Search for the cell housing the specified text and yield its (X, Y) center coordinate. 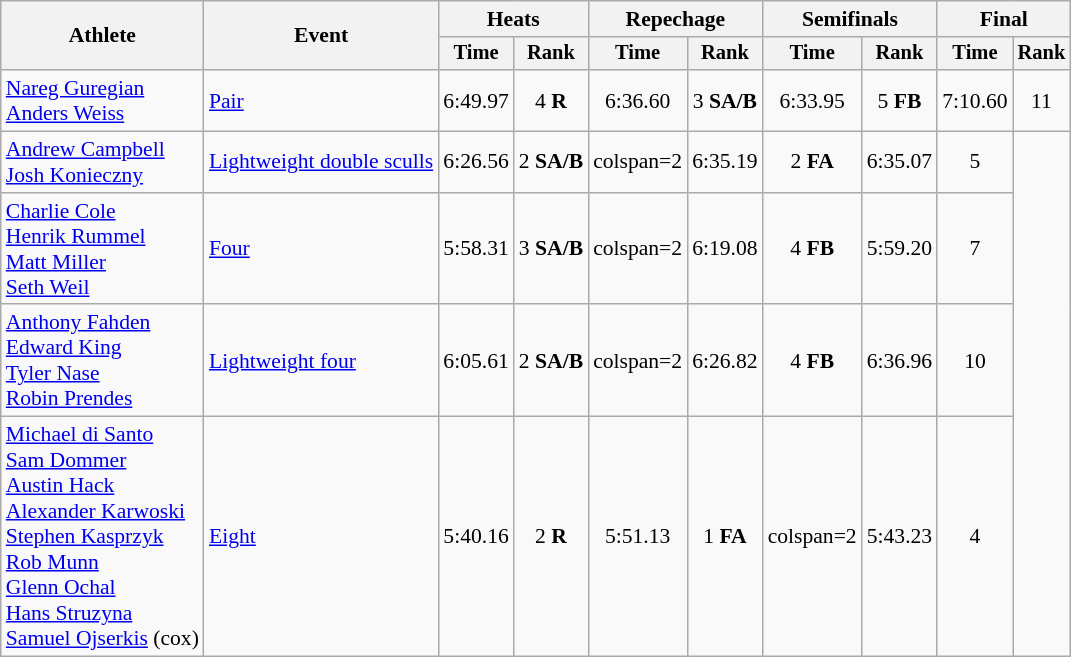
Andrew CampbellJosh Konieczny (102, 162)
Lightweight four (321, 361)
6:19.08 (724, 249)
5:40.16 (476, 537)
Heats (513, 19)
6:26.82 (724, 361)
6:49.97 (476, 100)
6:35.07 (900, 162)
4 (974, 537)
11 (1042, 100)
Nareg GuregianAnders Weiss (102, 100)
Athlete (102, 36)
Repechage (676, 19)
6:36.60 (638, 100)
5:58.31 (476, 249)
6:05.61 (476, 361)
1 FA (724, 537)
Pair (321, 100)
Final (1004, 19)
6:33.95 (812, 100)
10 (974, 361)
2 R (551, 537)
5:43.23 (900, 537)
Four (321, 249)
6:36.96 (900, 361)
5 (974, 162)
2 FA (812, 162)
7:10.60 (974, 100)
6:35.19 (724, 162)
Eight (321, 537)
5:51.13 (638, 537)
Anthony FahdenEdward KingTyler NaseRobin Prendes (102, 361)
7 (974, 249)
Michael di SantoSam DommerAustin HackAlexander KarwoskiStephen KasprzykRob MunnGlenn OchalHans StruzynaSamuel Ojserkis (cox) (102, 537)
4 R (551, 100)
Charlie ColeHenrik RummelMatt MillerSeth Weil (102, 249)
Semifinals (850, 19)
Lightweight double sculls (321, 162)
5:59.20 (900, 249)
6:26.56 (476, 162)
Event (321, 36)
5 FB (900, 100)
